Return the (x, y) coordinate for the center point of the cell that contains the specified text.  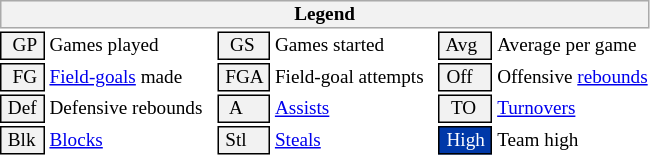
Turnovers (573, 108)
Avg (466, 46)
Steals (354, 140)
A (244, 108)
Offensive rebounds (573, 77)
Defensive rebounds (131, 108)
Games played (131, 46)
GS (244, 46)
Legend (324, 14)
Field-goals made (131, 77)
FGA (244, 77)
Stl (244, 140)
Def (22, 108)
TO (466, 108)
Assists (354, 108)
High (466, 140)
FG (22, 77)
Field-goal attempts (354, 77)
Blocks (131, 140)
Off (466, 77)
GP (22, 46)
Blk (22, 140)
Games started (354, 46)
Average per game (573, 46)
Team high (573, 140)
